Locate the cell with the specified text and output its [x, y] center coordinate. 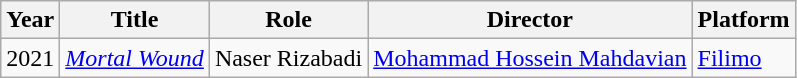
2021 [30, 58]
Director [530, 20]
Filimo [744, 58]
Mohammad Hossein Mahdavian [530, 58]
Mortal Wound [135, 58]
Naser Rizabadi [288, 58]
Title [135, 20]
Role [288, 20]
Platform [744, 20]
Year [30, 20]
